From the cell containing the given text, extract its center point as (X, Y) coordinate. 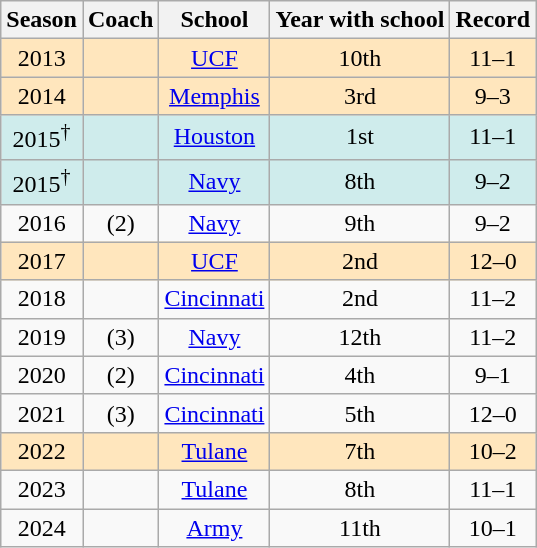
10th (360, 58)
Season (42, 20)
7th (360, 451)
Houston (214, 138)
2016 (42, 223)
1st (360, 138)
10–2 (493, 451)
4th (360, 375)
Coach (120, 20)
10–1 (493, 528)
5th (360, 413)
Record (493, 20)
Army (214, 528)
2023 (42, 489)
2024 (42, 528)
9–1 (493, 375)
Memphis (214, 96)
Year with school (360, 20)
9th (360, 223)
3rd (360, 96)
11th (360, 528)
2018 (42, 299)
School (214, 20)
2014 (42, 96)
2022 (42, 451)
2019 (42, 337)
2017 (42, 261)
2020 (42, 375)
9–3 (493, 96)
2021 (42, 413)
12th (360, 337)
2013 (42, 58)
